Locate the cell with the specified text and output its (x, y) center coordinate. 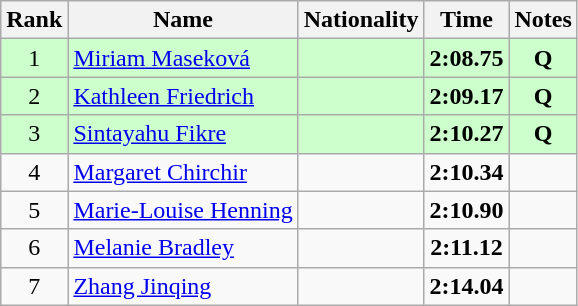
Nationality (361, 20)
3 (34, 134)
Notes (543, 20)
2:08.75 (466, 58)
Time (466, 20)
Name (183, 20)
2 (34, 96)
5 (34, 210)
Zhang Jinqing (183, 286)
6 (34, 248)
Miriam Maseková (183, 58)
Rank (34, 20)
1 (34, 58)
2:10.27 (466, 134)
4 (34, 172)
Melanie Bradley (183, 248)
2:10.34 (466, 172)
Kathleen Friedrich (183, 96)
Margaret Chirchir (183, 172)
7 (34, 286)
Marie-Louise Henning (183, 210)
2:09.17 (466, 96)
2:10.90 (466, 210)
2:14.04 (466, 286)
Sintayahu Fikre (183, 134)
2:11.12 (466, 248)
